Search for the cell housing the specified text and yield its (X, Y) center coordinate. 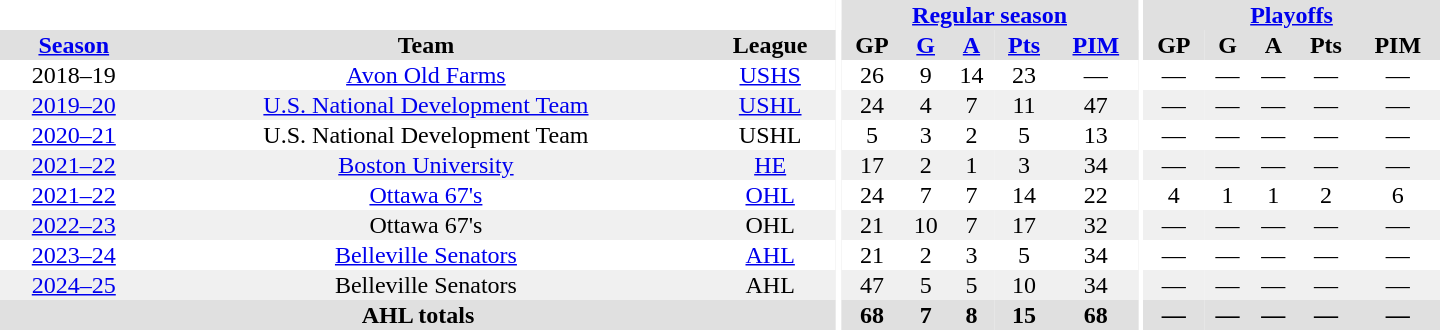
9 (926, 75)
22 (1096, 195)
League (770, 45)
HE (770, 165)
15 (1024, 315)
26 (872, 75)
Team (426, 45)
AHL totals (418, 315)
USHS (770, 75)
2022–23 (74, 225)
Playoffs (1292, 15)
32 (1096, 225)
11 (1024, 105)
13 (1096, 135)
8 (972, 315)
Season (74, 45)
Regular season (990, 15)
Avon Old Farms (426, 75)
2024–25 (74, 285)
23 (1024, 75)
2019–20 (74, 105)
6 (1398, 195)
2023–24 (74, 255)
2020–21 (74, 135)
Boston University (426, 165)
2018–19 (74, 75)
